Return [X, Y] of the center of cell containing provided text 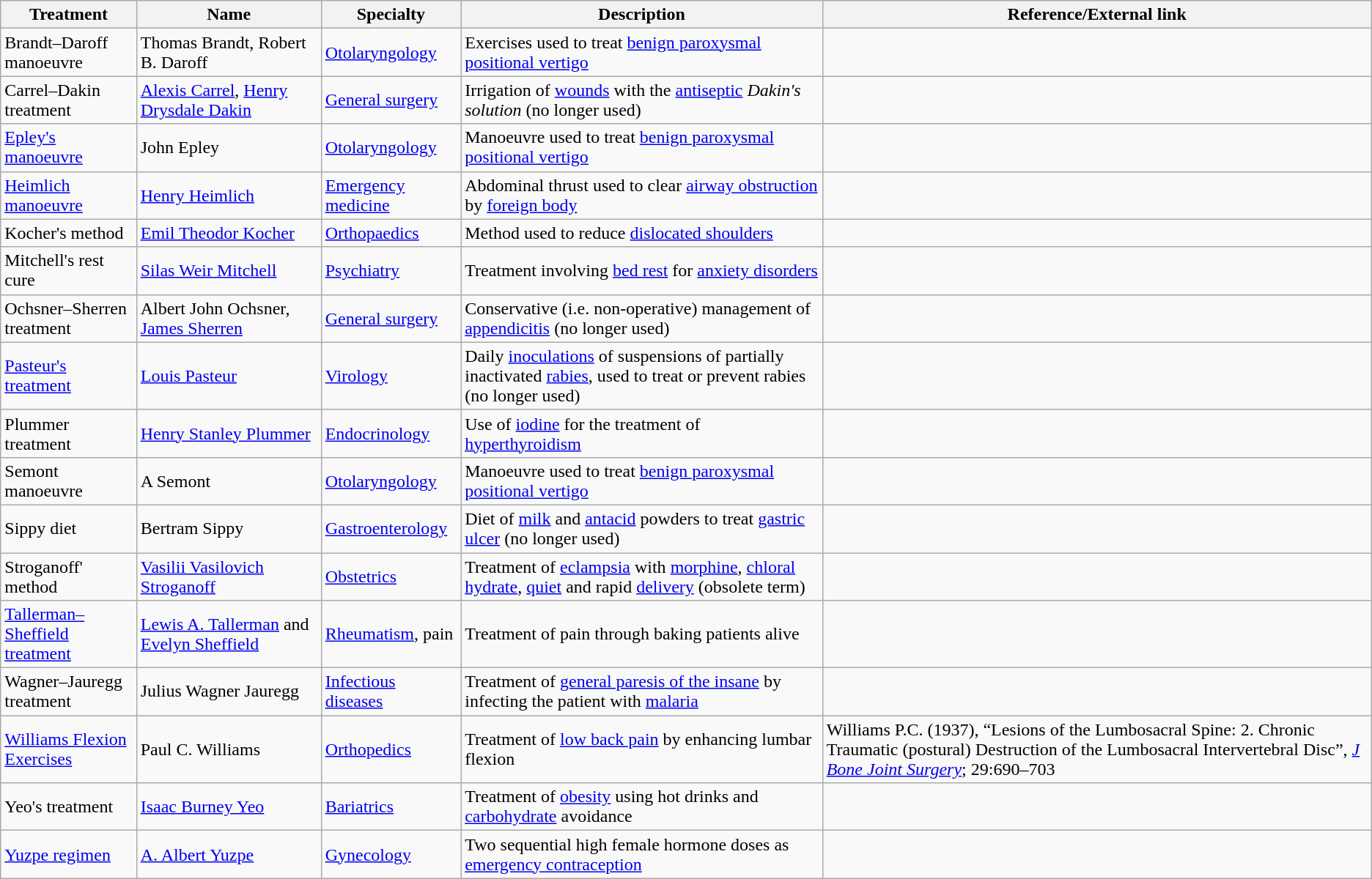
Emil Theodor Kocher [229, 233]
Name [229, 15]
John Epley [229, 148]
Ochsner–Sherren treatment [69, 318]
Psychiatry [391, 271]
Mitchell's rest cure [69, 271]
Albert John Ochsner, James Sherren [229, 318]
Method used to reduce dislocated shoulders [642, 233]
Henry Stanley Plummer [229, 434]
Treatment of eclampsia with morphine, chloral hydrate, quiet and rapid delivery (obsolete term) [642, 576]
Reference/External link [1096, 15]
Use of iodine for the treatment of hyperthyroidism [642, 434]
Treatment of general paresis of the insane by infecting the patient with malaria [642, 691]
Orthopedics [391, 749]
Daily inoculations of suspensions of partially inactivated rabies, used to treat or prevent rabies (no longer used) [642, 376]
Endocrinology [391, 434]
Infectious diseases [391, 691]
Heimlich manoeuvre [69, 195]
Bariatrics [391, 807]
Treatment of obesity using hot drinks and carbohydrate avoidance [642, 807]
Alexis Carrel, Henry Drysdale Dakin [229, 100]
Louis Pasteur [229, 376]
Henry Heimlich [229, 195]
Thomas Brandt, Robert B. Daroff [229, 53]
Specialty [391, 15]
Treatment of pain through baking patients alive [642, 634]
A. Albert Yuzpe [229, 854]
Vasilii Vasilovich Stroganoff [229, 576]
Tallerman–Sheffield treatment [69, 634]
Gynecology [391, 854]
Wagner–Jauregg treatment [69, 691]
Diet of milk and antacid powders to treat gastric ulcer (no longer used) [642, 529]
Rheumatism, pain [391, 634]
Obstetrics [391, 576]
Orthopaedics [391, 233]
Yeo's treatment [69, 807]
Virology [391, 376]
Description [642, 15]
Yuzpe regimen [69, 854]
Williams Flexion Exercises [69, 749]
Stroganoff' method [69, 576]
Sippy diet [69, 529]
Bertram Sippy [229, 529]
Semont manoeuvre [69, 481]
A Semont [229, 481]
Epley's manoeuvre [69, 148]
Kocher's method [69, 233]
Brandt–Daroff manoeuvre [69, 53]
Silas Weir Mitchell [229, 271]
Abdominal thrust used to clear airway obstruction by foreign body [642, 195]
Carrel–Dakin treatment [69, 100]
Julius Wagner Jauregg [229, 691]
Treatment involving bed rest for anxiety disorders [642, 271]
Pasteur's treatment [69, 376]
Two sequential high female hormone doses as emergency contraception [642, 854]
Conservative (i.e. non-operative) management of appendicitis (no longer used) [642, 318]
Lewis A. Tallerman and Evelyn Sheffield [229, 634]
Emergency medicine [391, 195]
Exercises used to treat benign paroxysmal positional vertigo [642, 53]
Irrigation of wounds with the antiseptic Dakin's solution (no longer used) [642, 100]
Treatment [69, 15]
Gastroenterology [391, 529]
Paul C. Williams [229, 749]
Isaac Burney Yeo [229, 807]
Plummer treatment [69, 434]
Treatment of low back pain by enhancing lumbar flexion [642, 749]
